Pinpoint the cell where the given text exists, returning its (X, Y) midpoint coordinate. 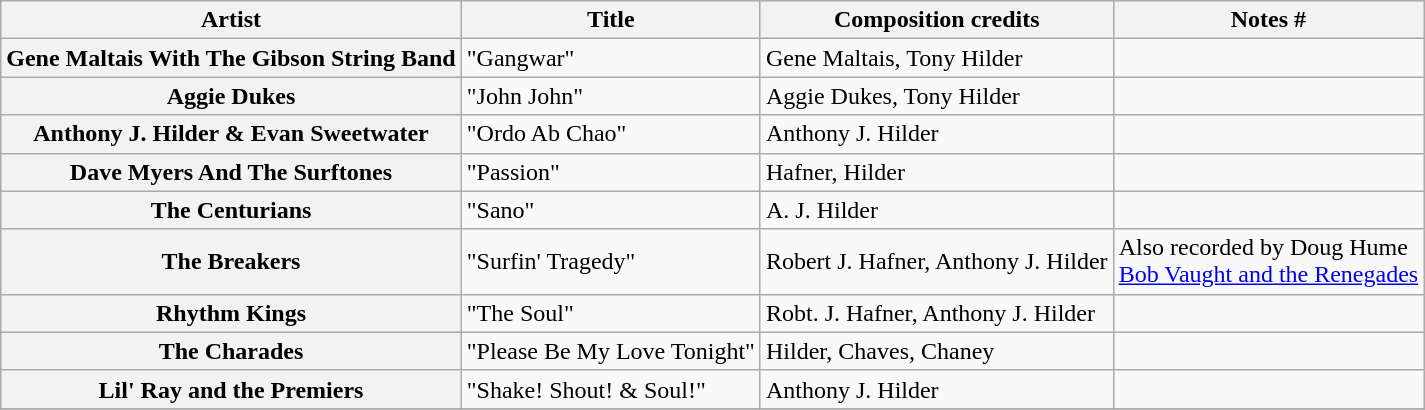
Aggie Dukes (231, 96)
"Sano" (610, 210)
Artist (231, 20)
Anthony J. Hilder & Evan Sweetwater (231, 134)
Notes # (1268, 20)
"The Soul" (610, 313)
"John John" (610, 96)
Aggie Dukes, Tony Hilder (936, 96)
Composition credits (936, 20)
"Passion" (610, 172)
Robt. J. Hafner, Anthony J. Hilder (936, 313)
"Shake! Shout! & Soul!" (610, 389)
The Charades (231, 351)
Hafner, Hilder (936, 172)
The Breakers (231, 262)
Also recorded by Doug HumeBob Vaught and the Renegades (1268, 262)
"Please Be My Love Tonight" (610, 351)
The Centurians (231, 210)
A. J. Hilder (936, 210)
Gene Maltais, Tony Hilder (936, 58)
"Gangwar" (610, 58)
Lil' Ray and the Premiers (231, 389)
"Ordo Ab Chao" (610, 134)
Hilder, Chaves, Chaney (936, 351)
"Surfin' Tragedy" (610, 262)
Dave Myers And The Surftones (231, 172)
Gene Maltais With The Gibson String Band (231, 58)
Rhythm Kings (231, 313)
Robert J. Hafner, Anthony J. Hilder (936, 262)
Title (610, 20)
